Return the (x, y) coordinate for the center point of the cell that contains the specified text.  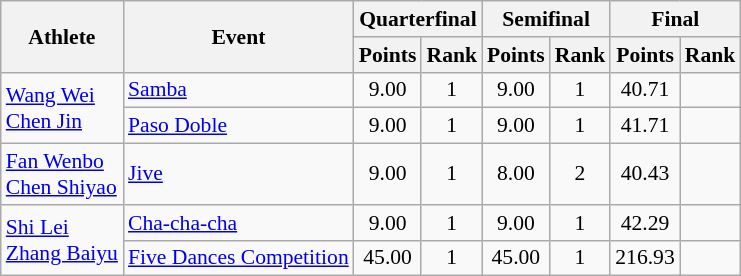
Athlete (62, 36)
42.29 (644, 223)
40.71 (644, 90)
Paso Doble (238, 126)
Event (238, 36)
Jive (238, 174)
Fan WenboChen Shiyao (62, 174)
Quarterfinal (418, 19)
Samba (238, 90)
8.00 (516, 174)
Shi LeiZhang Baiyu (62, 240)
Wang WeiChen Jin (62, 108)
2 (580, 174)
Final (675, 19)
Semifinal (546, 19)
41.71 (644, 126)
40.43 (644, 174)
Cha-cha-cha (238, 223)
216.93 (644, 258)
Five Dances Competition (238, 258)
